Detect which cell encompasses the target text, then output its [x, y] center coordinate. 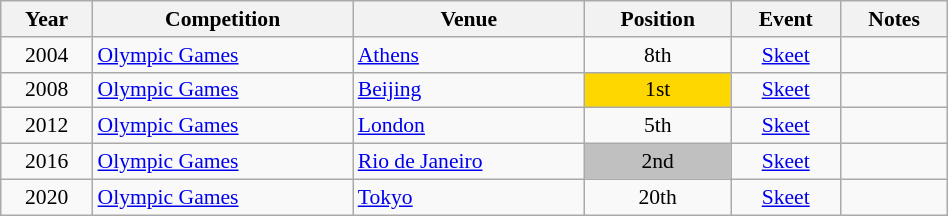
Tokyo [469, 197]
2004 [47, 55]
2016 [47, 162]
20th [658, 197]
Beijing [469, 90]
Athens [469, 55]
London [469, 126]
5th [658, 126]
8th [658, 55]
2020 [47, 197]
Event [785, 19]
Rio de Janeiro [469, 162]
Position [658, 19]
1st [658, 90]
Year [47, 19]
2012 [47, 126]
Venue [469, 19]
Notes [894, 19]
2nd [658, 162]
2008 [47, 90]
Competition [223, 19]
